Detect which cell encompasses the target text, then output its [X, Y] center coordinate. 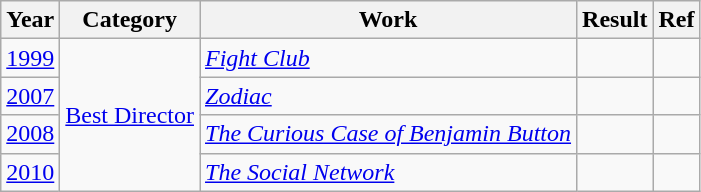
Work [388, 20]
Category [130, 20]
2010 [30, 172]
The Curious Case of Benjamin Button [388, 134]
Fight Club [388, 58]
2008 [30, 134]
1999 [30, 58]
The Social Network [388, 172]
Result [615, 20]
Best Director [130, 115]
Year [30, 20]
2007 [30, 96]
Ref [676, 20]
Zodiac [388, 96]
